Detect which cell encompasses the target text, then output its [X, Y] center coordinate. 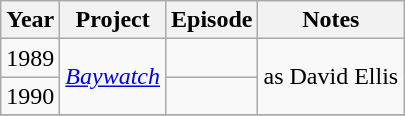
Notes [331, 20]
1990 [30, 96]
Episode [212, 20]
as David Ellis [331, 77]
Baywatch [113, 77]
Year [30, 20]
1989 [30, 58]
Project [113, 20]
